Find where the given text appears and provide that cell's center as (x, y) coordinate. 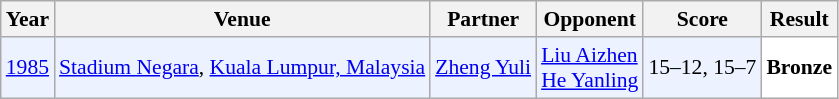
Stadium Negara, Kuala Lumpur, Malaysia (242, 68)
Zheng Yuli (483, 68)
Score (702, 19)
Venue (242, 19)
Liu Aizhen He Yanling (590, 68)
15–12, 15–7 (702, 68)
Partner (483, 19)
Bronze (799, 68)
Opponent (590, 19)
Result (799, 19)
1985 (28, 68)
Year (28, 19)
